Determine the [X, Y] coordinate at the center of the cell enclosing the given text.  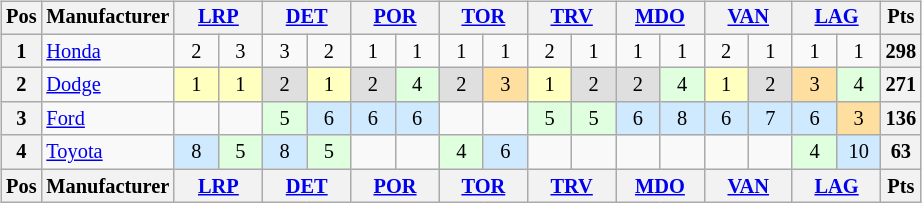
136 [901, 119]
Dodge [108, 85]
7 [770, 119]
Toyota [108, 152]
298 [901, 51]
10 [859, 152]
63 [901, 152]
271 [901, 85]
Ford [108, 119]
Honda [108, 51]
